From the cell containing the given text, extract its center point as [X, Y] coordinate. 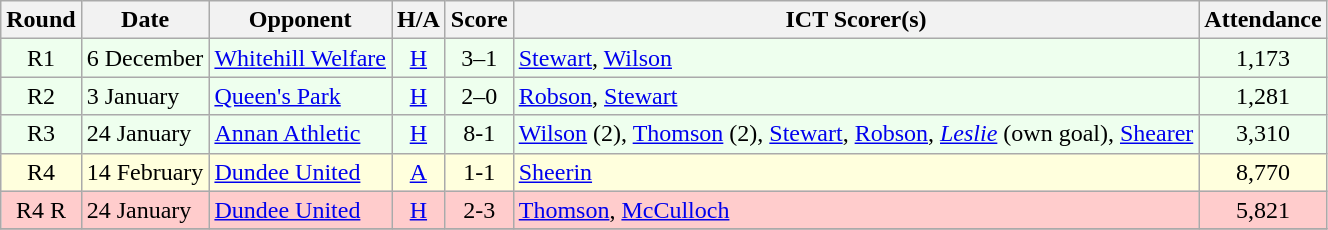
R3 [41, 134]
8,770 [1263, 172]
1,173 [1263, 58]
R4 [41, 172]
3 January [145, 96]
Queen's Park [300, 96]
Sheerin [856, 172]
8-1 [479, 134]
Thomson, McCulloch [856, 210]
5,821 [1263, 210]
2–0 [479, 96]
A [419, 172]
Robson, Stewart [856, 96]
Whitehill Welfare [300, 58]
Date [145, 20]
Round [41, 20]
6 December [145, 58]
R4 R [41, 210]
Attendance [1263, 20]
R1 [41, 58]
R2 [41, 96]
Wilson (2), Thomson (2), Stewart, Robson, Leslie (own goal), Shearer [856, 134]
1-1 [479, 172]
2-3 [479, 210]
Opponent [300, 20]
3,310 [1263, 134]
H/A [419, 20]
ICT Scorer(s) [856, 20]
Annan Athletic [300, 134]
1,281 [1263, 96]
3–1 [479, 58]
14 February [145, 172]
Stewart, Wilson [856, 58]
Score [479, 20]
